Extract the (x, y) coordinate from the center of the cell holding the provided text.  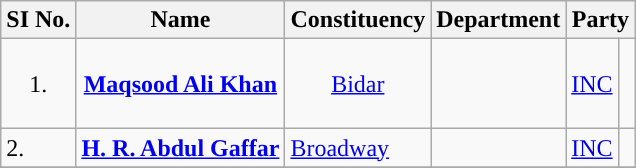
Name (180, 20)
1. (38, 84)
Party (600, 20)
H. R. Abdul Gaffar (180, 148)
Broadway (358, 148)
Department (498, 20)
Constituency (358, 20)
2. (38, 148)
SI No. (38, 20)
Bidar (358, 84)
Maqsood Ali Khan (180, 84)
